Find where the given text appears and provide that cell's center as (X, Y) coordinate. 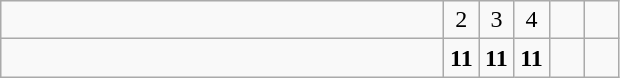
3 (496, 20)
2 (462, 20)
4 (532, 20)
